Return [x, y] of the center of cell containing provided text 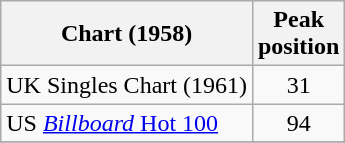
Chart (1958) [127, 34]
Peakposition [298, 34]
94 [298, 123]
US Billboard Hot 100 [127, 123]
31 [298, 85]
UK Singles Chart (1961) [127, 85]
